Locate the cell with the specified text and output its [x, y] center coordinate. 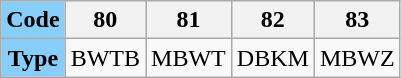
MBWT [189, 58]
83 [357, 20]
81 [189, 20]
Code [33, 20]
BWTB [105, 58]
82 [272, 20]
80 [105, 20]
DBKM [272, 58]
Type [33, 58]
MBWZ [357, 58]
